Output the [X, Y] coordinate of the center of the cell containing the given text.  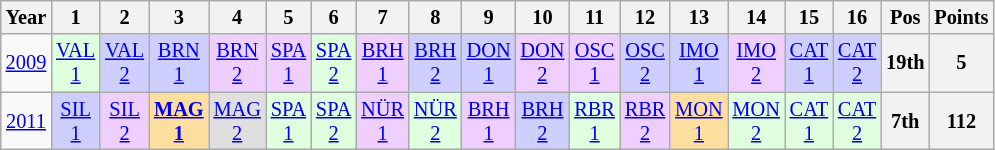
VAL1 [76, 63]
NÜR2 [436, 121]
IMO1 [698, 63]
MAG1 [179, 121]
13 [698, 17]
OSC2 [645, 63]
19th [905, 63]
112 [961, 121]
Pos [905, 17]
MAG2 [238, 121]
11 [594, 17]
Year [26, 17]
MON2 [756, 121]
BRN2 [238, 63]
9 [489, 17]
15 [809, 17]
6 [334, 17]
DON2 [543, 63]
7th [905, 121]
IMO2 [756, 63]
MON1 [698, 121]
2 [124, 17]
10 [543, 17]
SIL1 [76, 121]
3 [179, 17]
Points [961, 17]
8 [436, 17]
BRN1 [179, 63]
SIL2 [124, 121]
OSC1 [594, 63]
RBR2 [645, 121]
2011 [26, 121]
12 [645, 17]
RBR1 [594, 121]
NÜR1 [382, 121]
4 [238, 17]
VAL2 [124, 63]
16 [857, 17]
7 [382, 17]
1 [76, 17]
DON1 [489, 63]
2009 [26, 63]
14 [756, 17]
